Search for the cell housing the specified text and yield its [x, y] center coordinate. 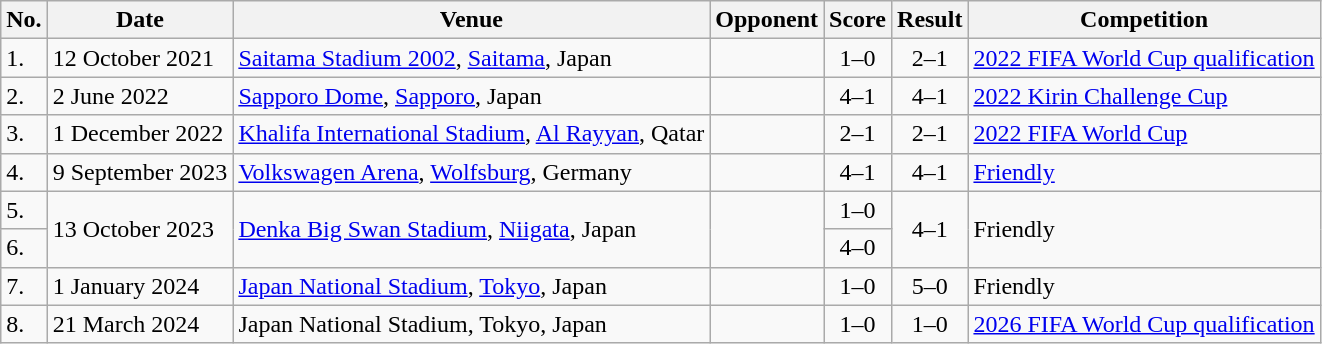
Score [858, 20]
Khalifa International Stadium, Al Rayyan, Qatar [472, 134]
9 September 2023 [140, 172]
Denka Big Swan Stadium, Niigata, Japan [472, 229]
8. [24, 324]
Venue [472, 20]
4. [24, 172]
2022 Kirin Challenge Cup [1144, 96]
1. [24, 58]
1 January 2024 [140, 286]
2022 FIFA World Cup [1144, 134]
No. [24, 20]
1 December 2022 [140, 134]
5. [24, 210]
Sapporo Dome, Sapporo, Japan [472, 96]
3. [24, 134]
Competition [1144, 20]
2 June 2022 [140, 96]
13 October 2023 [140, 229]
Result [930, 20]
21 March 2024 [140, 324]
2022 FIFA World Cup qualification [1144, 58]
4–0 [858, 248]
2. [24, 96]
Date [140, 20]
5–0 [930, 286]
2026 FIFA World Cup qualification [1144, 324]
6. [24, 248]
7. [24, 286]
12 October 2021 [140, 58]
Opponent [767, 20]
Saitama Stadium 2002, Saitama, Japan [472, 58]
Volkswagen Arena, Wolfsburg, Germany [472, 172]
